Scan for the cell matching the given text and deliver its [x, y] coordinate at center. 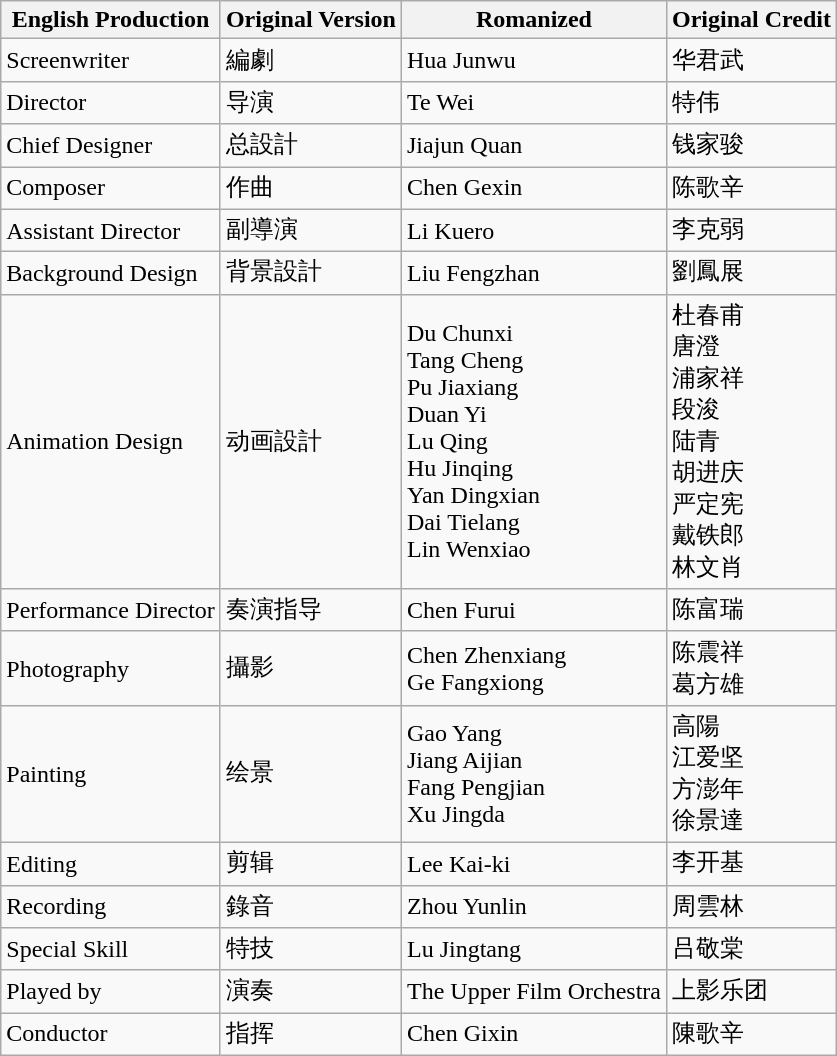
钱家骏 [751, 146]
English Production [111, 20]
Assistant Director [111, 230]
Chief Designer [111, 146]
Li Kuero [534, 230]
Du ChunxiTang ChengPu JiaxiangDuan YiLu QingHu JinqingYan DingxianDai TielangLin Wenxiao [534, 442]
周雲林 [751, 906]
指挥 [310, 1034]
劉鳳展 [751, 274]
Zhou Yunlin [534, 906]
Hua Junwu [534, 60]
陈歌辛 [751, 188]
Editing [111, 864]
Chen Gixin [534, 1034]
Special Skill [111, 950]
导演 [310, 102]
高陽江爱坚方澎年徐景達 [751, 774]
Chen Furui [534, 610]
攝影 [310, 668]
陳歌辛 [751, 1034]
Lee Kai-ki [534, 864]
Screenwriter [111, 60]
总設計 [310, 146]
特伟 [751, 102]
副導演 [310, 230]
Liu Fengzhan [534, 274]
Chen Gexin [534, 188]
作曲 [310, 188]
Jiajun Quan [534, 146]
上影乐团 [751, 992]
Te Wei [534, 102]
杜春甫唐澄浦家祥段浚陆青胡进庆严定宪戴铁郎林文肖 [751, 442]
Lu Jingtang [534, 950]
剪辑 [310, 864]
Painting [111, 774]
奏演指导 [310, 610]
陈震祥葛方雄 [751, 668]
李开基 [751, 864]
The Upper Film Orchestra [534, 992]
华君武 [751, 60]
Romanized [534, 20]
李克弱 [751, 230]
Gao YangJiang AijianFang PengjianXu Jingda [534, 774]
背景設計 [310, 274]
Photography [111, 668]
Original Version [310, 20]
特技 [310, 950]
陈富瑞 [751, 610]
Animation Design [111, 442]
吕敬棠 [751, 950]
Original Credit [751, 20]
Recording [111, 906]
动画設計 [310, 442]
Composer [111, 188]
Performance Director [111, 610]
錄音 [310, 906]
绘景 [310, 774]
演奏 [310, 992]
編劇 [310, 60]
Background Design [111, 274]
Played by [111, 992]
Conductor [111, 1034]
Director [111, 102]
Chen ZhenxiangGe Fangxiong [534, 668]
